Search for the cell housing the specified text and yield its [X, Y] center coordinate. 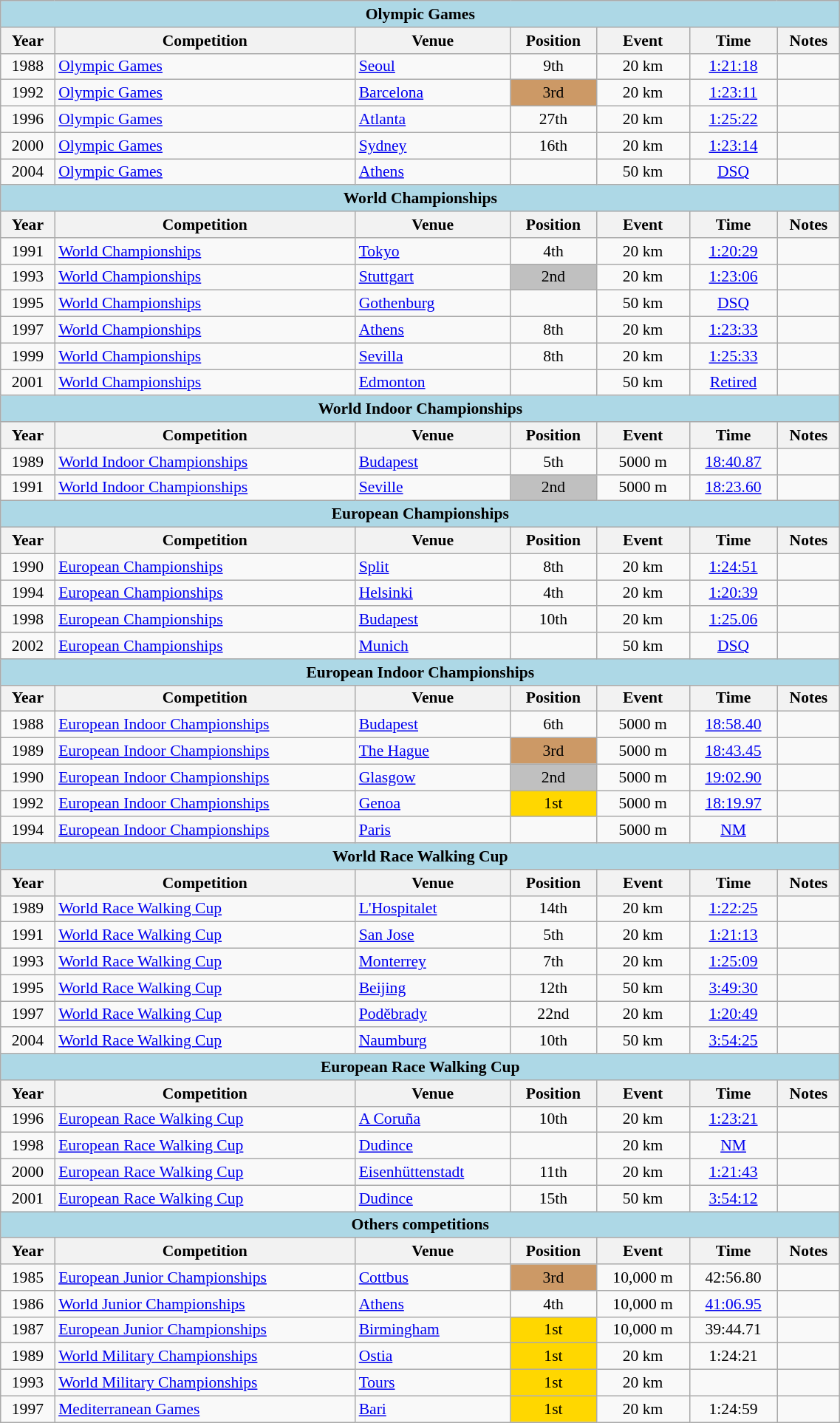
Glasgow [433, 777]
3:49:30 [733, 988]
11th [553, 1173]
Atlanta [433, 120]
Tokyo [433, 251]
1:20:39 [733, 593]
San Jose [433, 935]
1:23:14 [733, 146]
1999 [28, 356]
World Junior Championships [205, 1304]
1:22:25 [733, 909]
Poděbrady [433, 1014]
Naumburg [433, 1041]
15th [553, 1198]
1:23:06 [733, 277]
Seville [433, 488]
Cottbus [433, 1277]
Birmingham [433, 1330]
1:21:18 [733, 66]
Seoul [433, 66]
16th [553, 146]
12th [553, 988]
Others competitions [420, 1225]
19:02.90 [733, 777]
Barcelona [433, 93]
1:25:22 [733, 120]
18:58.40 [733, 725]
Split [433, 567]
L'Hospitalet [433, 909]
3:54:25 [733, 1041]
Sevilla [433, 356]
1986 [28, 1304]
Beijing [433, 988]
1985 [28, 1277]
41:06.95 [733, 1304]
2002 [28, 646]
27th [553, 120]
Mediterranean Games [205, 1409]
9th [553, 66]
A Coruña [433, 1119]
1:20:29 [733, 251]
Gothenburg [433, 304]
Edmonton [433, 383]
Sydney [433, 146]
1:21:43 [733, 1173]
1:20:49 [733, 1014]
18:19.97 [733, 804]
The Hague [433, 751]
1:23:11 [733, 93]
14th [553, 909]
3:54:12 [733, 1198]
22nd [553, 1014]
42:56.80 [733, 1277]
1:21:13 [733, 935]
Stuttgart [433, 277]
Retired [733, 383]
Tours [433, 1383]
Helsinki [433, 593]
1987 [28, 1330]
18:23.60 [733, 488]
7th [553, 962]
1:25.06 [733, 620]
Genoa [433, 804]
6th [553, 725]
18:40.87 [733, 462]
Eisenhüttenstadt [433, 1173]
Paris [433, 830]
Monterrey [433, 962]
1:23:21 [733, 1119]
1:24:59 [733, 1409]
1:24:21 [733, 1357]
1:25:33 [733, 356]
1:23:33 [733, 330]
Ostia [433, 1357]
18:43.45 [733, 751]
1:24:51 [733, 567]
Bari [433, 1409]
39:44.71 [733, 1330]
1:25:09 [733, 962]
Munich [433, 646]
